Find where the given text appears and provide that cell's center as [x, y] coordinate. 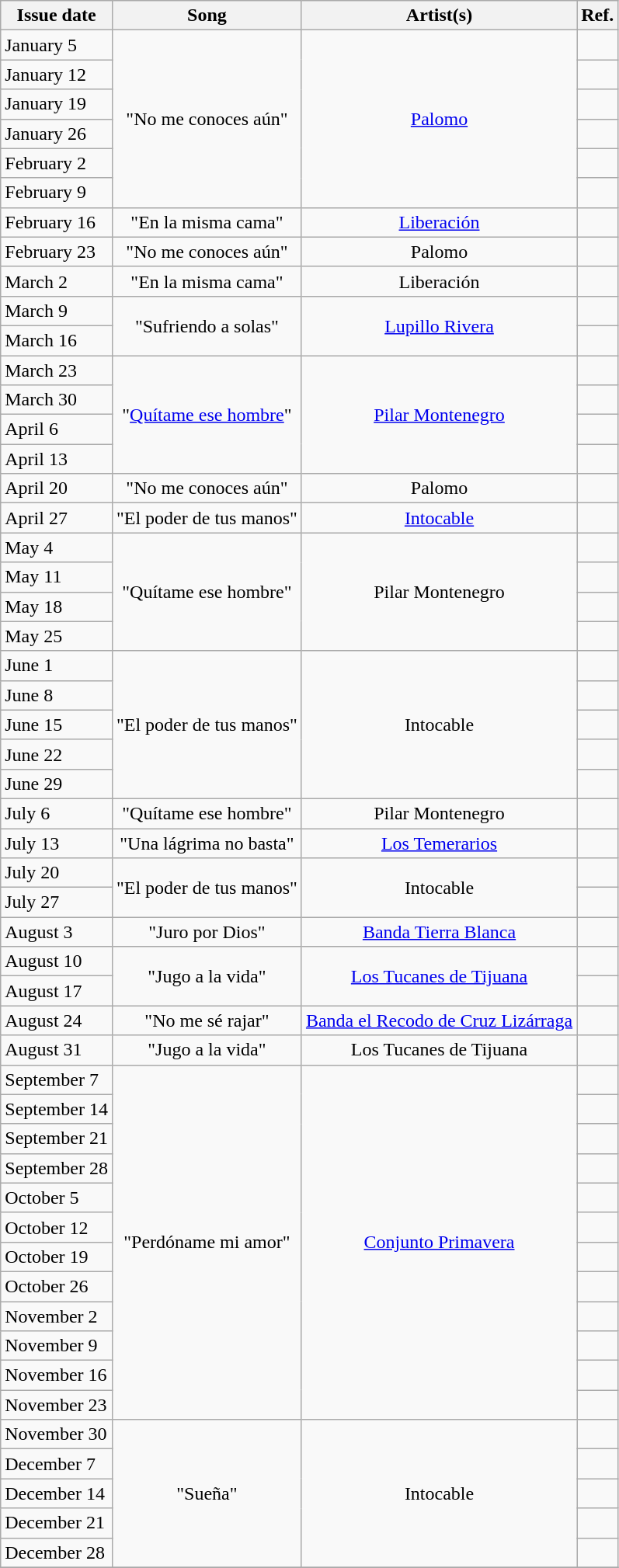
December 14 [57, 1493]
October 26 [57, 1286]
September 14 [57, 1109]
August 31 [57, 1050]
February 23 [57, 252]
February 9 [57, 193]
April 13 [57, 459]
November 23 [57, 1405]
June 22 [57, 754]
July 27 [57, 902]
September 21 [57, 1139]
Artist(s) [439, 16]
Issue date [57, 16]
March 9 [57, 311]
Banda Tierra Blanca [439, 932]
July 13 [57, 843]
"Sueña" [207, 1493]
July 6 [57, 813]
September 28 [57, 1168]
May 4 [57, 548]
February 2 [57, 163]
Conjunto Primavera [439, 1243]
April 20 [57, 488]
May 25 [57, 636]
March 30 [57, 400]
January 5 [57, 45]
June 1 [57, 666]
"Sufriendo a solas" [207, 325]
June 8 [57, 695]
Lupillo Rivera [439, 325]
April 6 [57, 429]
January 26 [57, 134]
November 9 [57, 1346]
April 27 [57, 518]
"Perdóname mi amor" [207, 1243]
"No me sé rajar" [207, 1020]
March 16 [57, 340]
October 12 [57, 1227]
January 12 [57, 75]
December 7 [57, 1464]
January 19 [57, 104]
May 18 [57, 607]
October 19 [57, 1257]
June 15 [57, 725]
August 3 [57, 932]
Ref. [598, 16]
Song [207, 16]
February 16 [57, 222]
"Juro por Dios" [207, 932]
July 20 [57, 873]
March 2 [57, 281]
November 16 [57, 1375]
November 30 [57, 1434]
June 29 [57, 784]
May 11 [57, 577]
March 23 [57, 370]
November 2 [57, 1316]
September 7 [57, 1080]
Banda el Recodo de Cruz Lizárraga [439, 1020]
August 17 [57, 991]
"Una lágrima no basta" [207, 843]
December 21 [57, 1523]
Los Temerarios [439, 843]
December 28 [57, 1552]
August 24 [57, 1020]
October 5 [57, 1198]
August 10 [57, 961]
